For the text-containing cell, return its midpoint in (x, y) coordinate format. 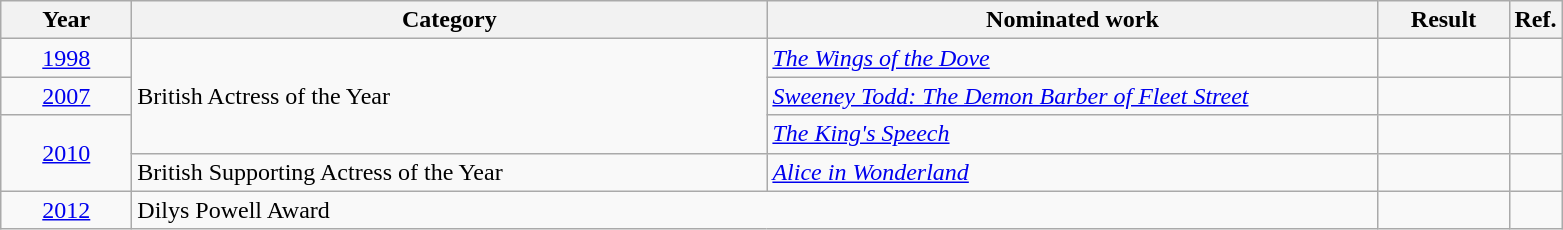
The King's Speech (1072, 134)
Category (450, 20)
British Supporting Actress of the Year (450, 172)
Dilys Powell Award (755, 210)
2012 (66, 210)
British Actress of the Year (450, 96)
Result (1444, 20)
Year (66, 20)
1998 (66, 58)
2007 (66, 96)
Alice in Wonderland (1072, 172)
Nominated work (1072, 20)
Ref. (1536, 20)
2010 (66, 153)
The Wings of the Dove (1072, 58)
Sweeney Todd: The Demon Barber of Fleet Street (1072, 96)
